Return [x, y] of the center of cell containing provided text 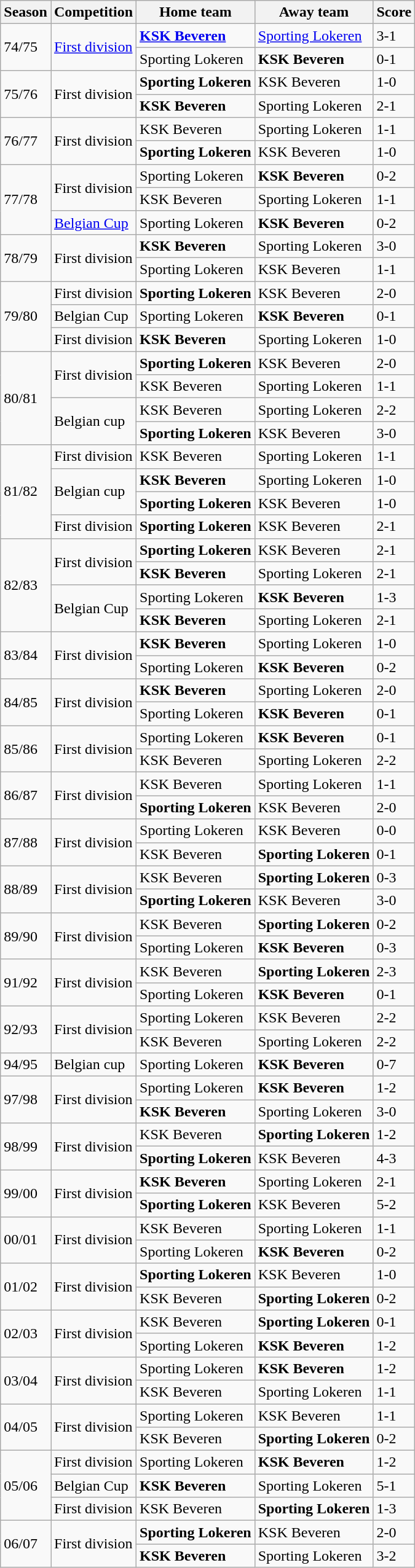
89/90 [26, 936]
03/04 [26, 1380]
00/01 [26, 1240]
0-7 [394, 1065]
5-1 [394, 1486]
Score [394, 12]
86/87 [26, 796]
76/77 [26, 141]
06/07 [26, 1544]
82/83 [26, 585]
92/93 [26, 1029]
85/86 [26, 749]
97/98 [26, 1100]
83/84 [26, 655]
Season [26, 12]
81/82 [26, 492]
3-2 [394, 1556]
2-3 [394, 971]
91/92 [26, 982]
99/00 [26, 1193]
78/79 [26, 257]
77/78 [26, 199]
0-0 [394, 831]
Home team [196, 12]
Competition [93, 12]
88/89 [26, 889]
79/80 [26, 316]
02/03 [26, 1333]
05/06 [26, 1486]
4-3 [394, 1158]
74/75 [26, 47]
Away team [314, 12]
3-1 [394, 36]
80/81 [26, 398]
87/88 [26, 842]
84/85 [26, 702]
94/95 [26, 1065]
98/99 [26, 1147]
01/02 [26, 1287]
75/76 [26, 94]
5-2 [394, 1205]
04/05 [26, 1427]
